Locate the cell with the specified text and output its [x, y] center coordinate. 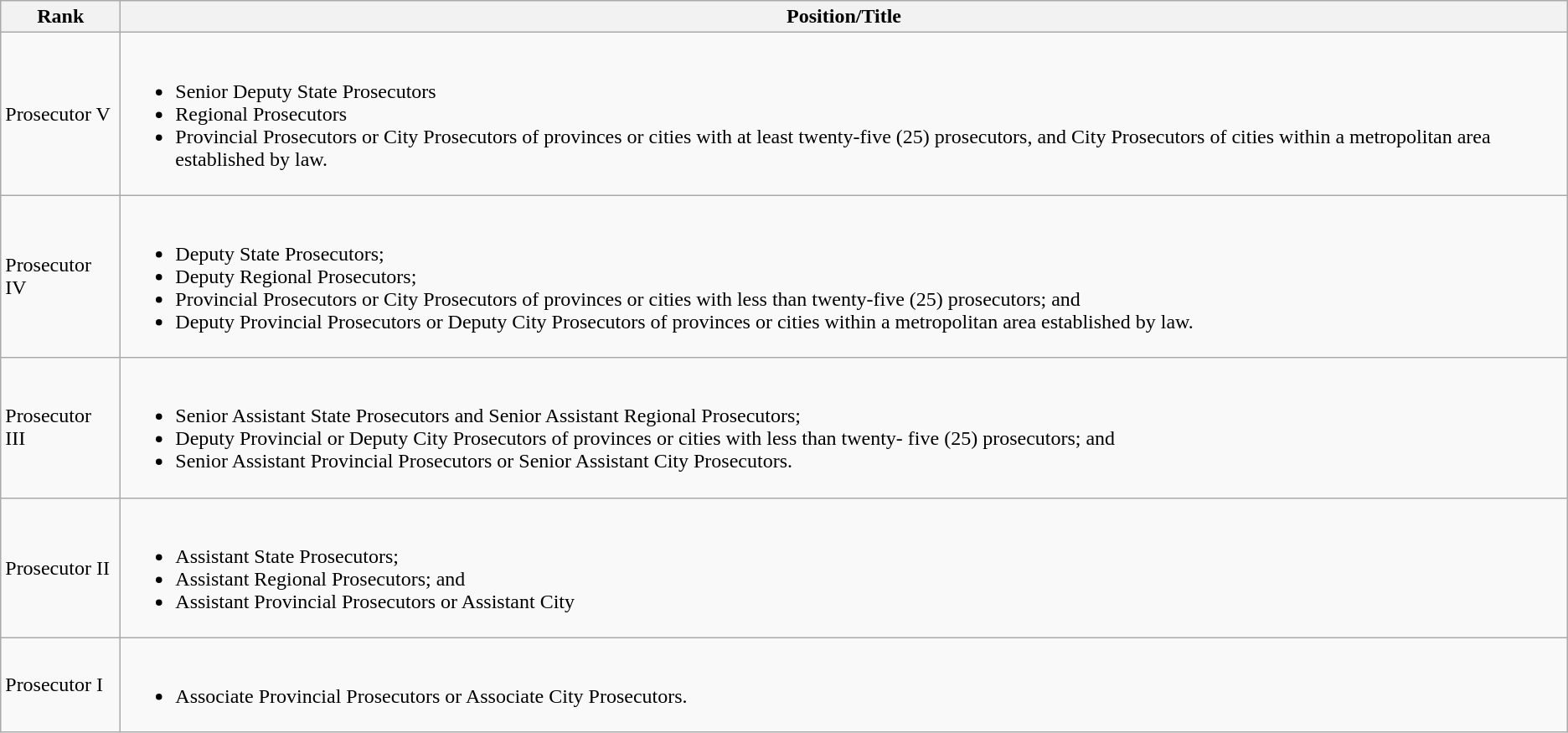
Prosecutor II [60, 568]
Prosecutor V [60, 114]
Prosecutor III [60, 427]
Associate Provincial Prosecutors or Associate City Prosecutors. [844, 685]
Prosecutor IV [60, 276]
Position/Title [844, 17]
Prosecutor I [60, 685]
Assistant State Prosecutors;Assistant Regional Prosecutors; andAssistant Provincial Prosecutors or Assistant City [844, 568]
Rank [60, 17]
